Locate the cell with the specified text and output its [X, Y] center coordinate. 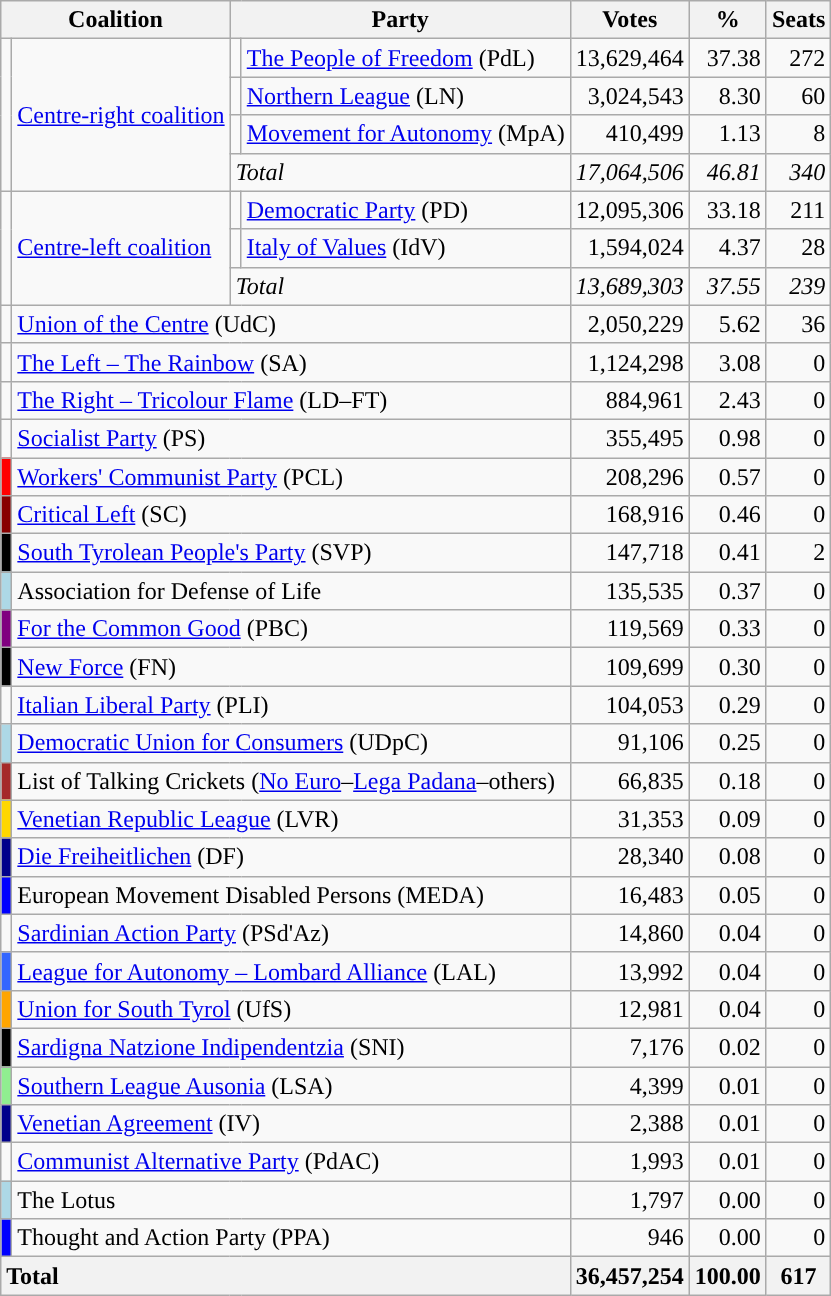
3.08 [728, 362]
The Lotus [291, 1200]
1,594,024 [630, 248]
0.29 [728, 705]
8 [798, 134]
Italy of Values (IdV) [406, 248]
2,388 [630, 1124]
5.62 [728, 324]
272 [798, 58]
4.37 [728, 248]
12,981 [630, 1009]
410,499 [630, 134]
Movement for Autonomy (MpA) [406, 134]
0.57 [728, 477]
355,495 [630, 438]
Centre-left coalition [121, 248]
4,399 [630, 1085]
1,797 [630, 1200]
946 [630, 1238]
For the Common Good (PBC) [291, 629]
Communist Alternative Party (PdAC) [291, 1162]
60 [798, 96]
2.43 [728, 400]
Southern League Ausonia (LSA) [291, 1085]
Socialist Party (PS) [291, 438]
Critical Left (SC) [291, 515]
Sardinian Action Party (PSd'Az) [291, 933]
91,106 [630, 743]
13,629,464 [630, 58]
0.33 [728, 629]
2,050,229 [630, 324]
1,124,298 [630, 362]
36 [798, 324]
Sardigna Natzione Indipendentzia (SNI) [291, 1047]
13,689,303 [630, 286]
0.18 [728, 781]
European Movement Disabled Persons (MEDA) [291, 895]
37.55 [728, 286]
Union of the Centre (UdC) [291, 324]
31,353 [630, 819]
12,095,306 [630, 210]
Die Freiheitlichen (DF) [291, 857]
13,992 [630, 971]
New Force (FN) [291, 667]
Democratic Union for Consumers (UDpC) [291, 743]
208,296 [630, 477]
28 [798, 248]
The Right – Tricolour Flame (LD–FT) [291, 400]
33.18 [728, 210]
37.38 [728, 58]
100.00 [728, 1276]
884,961 [630, 400]
Venetian Republic League (LVR) [291, 819]
0.25 [728, 743]
Italian Liberal Party (PLI) [291, 705]
Democratic Party (PD) [406, 210]
168,916 [630, 515]
Votes [630, 20]
Seats [798, 20]
Party [400, 20]
0.08 [728, 857]
Coalition [116, 20]
League for Autonomy – Lombard Alliance (LAL) [291, 971]
46.81 [728, 172]
0.05 [728, 895]
The People of Freedom (PdL) [406, 58]
Association for Defense of Life [291, 591]
0.09 [728, 819]
2 [798, 553]
211 [798, 210]
% [728, 20]
28,340 [630, 857]
1,993 [630, 1162]
239 [798, 286]
17,064,506 [630, 172]
Thought and Action Party (PPA) [291, 1238]
South Tyrolean People's Party (SVP) [291, 553]
36,457,254 [630, 1276]
0.98 [728, 438]
340 [798, 172]
3,024,543 [630, 96]
147,718 [630, 553]
1.13 [728, 134]
Union for South Tyrol (UfS) [291, 1009]
104,053 [630, 705]
Workers' Communist Party (PCL) [291, 477]
The Left – The Rainbow (SA) [291, 362]
List of Talking Crickets (No Euro–Lega Padana–others) [291, 781]
Venetian Agreement (IV) [291, 1124]
7,176 [630, 1047]
135,535 [630, 591]
16,483 [630, 895]
0.37 [728, 591]
14,860 [630, 933]
66,835 [630, 781]
8.30 [728, 96]
Centre-right coalition [121, 115]
617 [798, 1276]
109,699 [630, 667]
119,569 [630, 629]
0.46 [728, 515]
0.30 [728, 667]
0.41 [728, 553]
0.02 [728, 1047]
Northern League (LN) [406, 96]
